Output the (X, Y) coordinate of the center of the cell containing the given text.  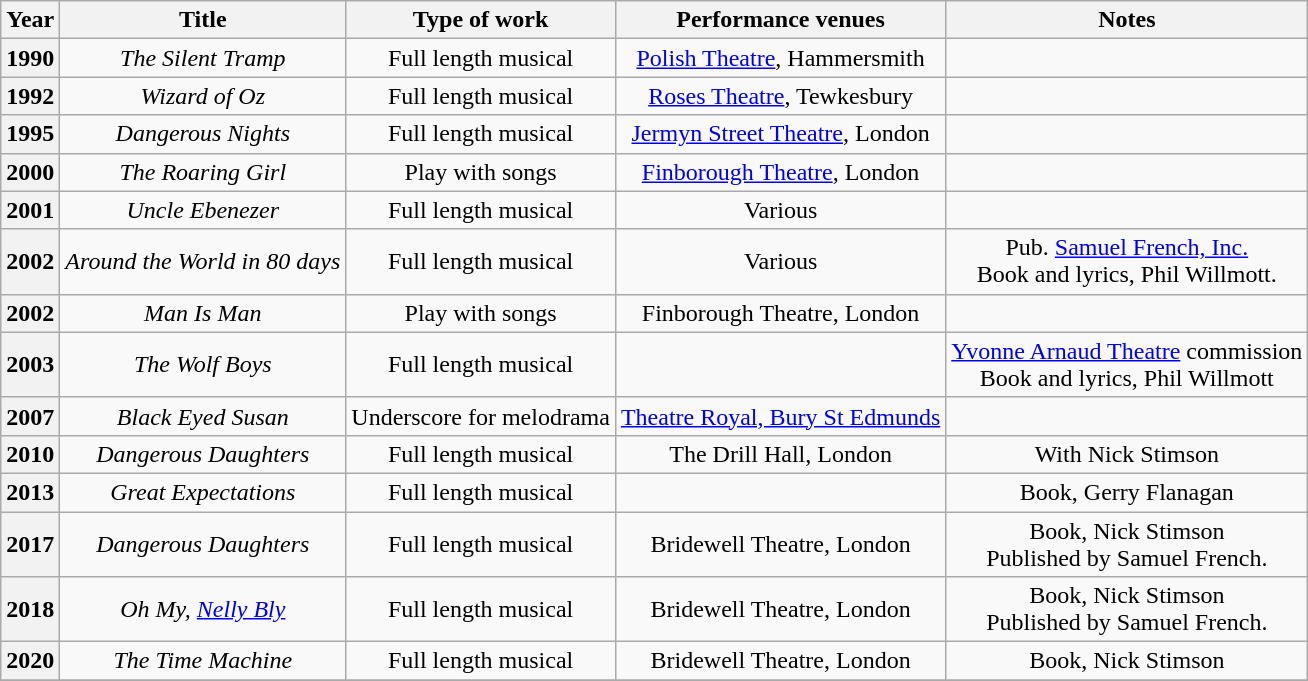
2013 (30, 492)
Wizard of Oz (203, 96)
Roses Theatre, Tewkesbury (780, 96)
Jermyn Street Theatre, London (780, 134)
2003 (30, 364)
The Wolf Boys (203, 364)
The Time Machine (203, 661)
Pub. Samuel French, Inc. Book and lyrics, Phil Willmott. (1127, 262)
1990 (30, 58)
Around the World in 80 days (203, 262)
2017 (30, 544)
Book, Nick Stimson (1127, 661)
Year (30, 20)
2007 (30, 416)
Black Eyed Susan (203, 416)
Performance venues (780, 20)
The Drill Hall, London (780, 454)
2001 (30, 210)
2000 (30, 172)
Polish Theatre, Hammersmith (780, 58)
2010 (30, 454)
The Silent Tramp (203, 58)
Yvonne Arnaud Theatre commission Book and lyrics, Phil Willmott (1127, 364)
The Roaring Girl (203, 172)
Theatre Royal, Bury St Edmunds (780, 416)
Notes (1127, 20)
1995 (30, 134)
Title (203, 20)
Man Is Man (203, 313)
Type of work (481, 20)
2020 (30, 661)
Book, Gerry Flanagan (1127, 492)
Great Expectations (203, 492)
Underscore for melodrama (481, 416)
Dangerous Nights (203, 134)
2018 (30, 610)
Uncle Ebenezer (203, 210)
With Nick Stimson (1127, 454)
1992 (30, 96)
Oh My, Nelly Bly (203, 610)
